Locate the cell with the specified text and output its [x, y] center coordinate. 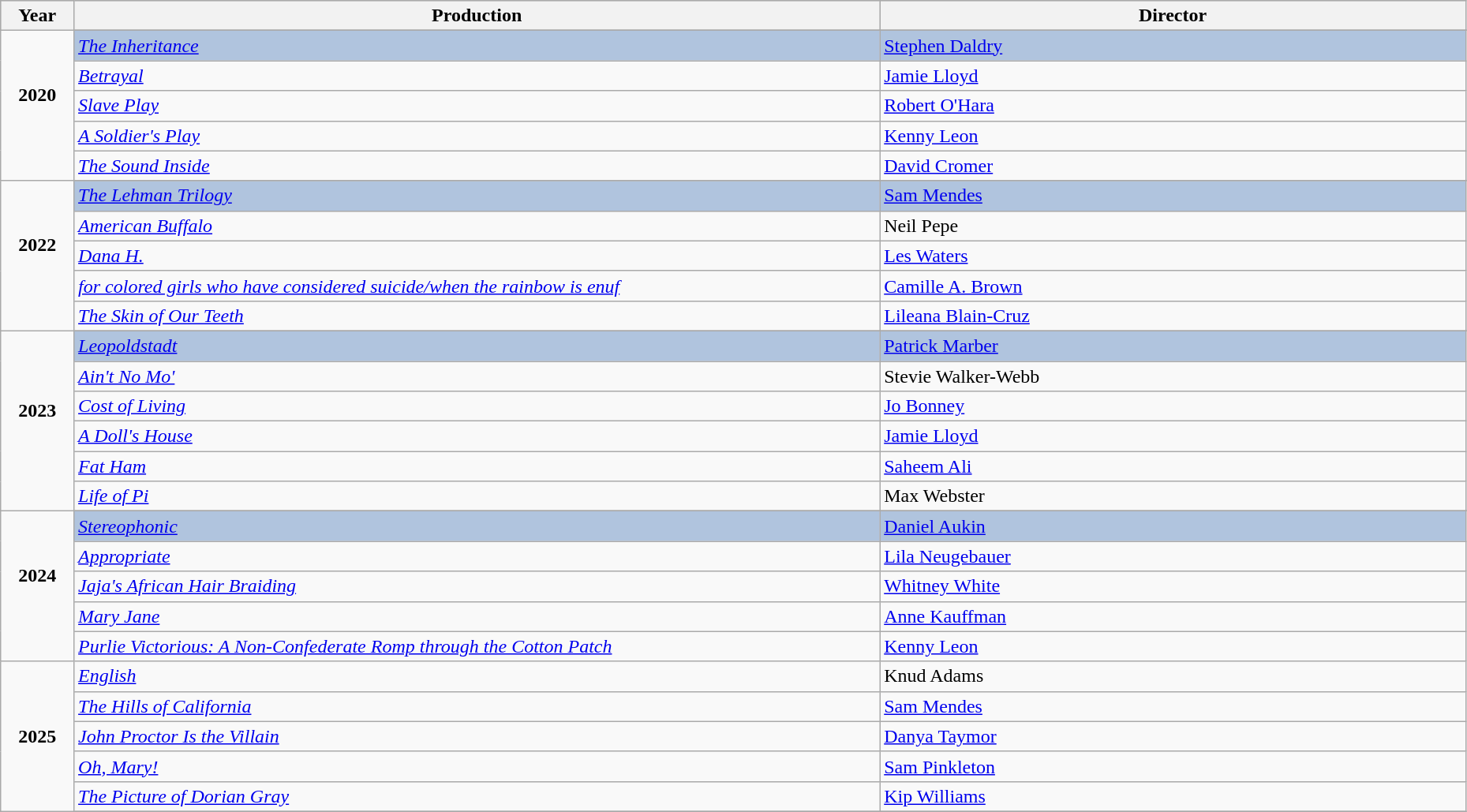
Saheem Ali [1173, 466]
Jaja's African Hair Braiding [477, 586]
The Hills of California [477, 706]
2024 [38, 586]
Production [477, 16]
Neil Pepe [1173, 226]
The Skin of Our Teeth [477, 316]
Stereophonic [477, 526]
Whitney White [1173, 586]
Ain't No Mo' [477, 376]
The Lehman Trilogy [477, 196]
Betrayal [477, 76]
American Buffalo [477, 226]
Leopoldstadt [477, 346]
Stevie Walker-Webb [1173, 376]
Danya Taymor [1173, 736]
English [477, 676]
A Doll's House [477, 436]
Max Webster [1173, 496]
2025 [38, 736]
The Sound Inside [477, 166]
A Soldier's Play [477, 136]
Director [1173, 16]
Dana H. [477, 256]
Les Waters [1173, 256]
Camille A. Brown [1173, 286]
Kip Williams [1173, 796]
David Cromer [1173, 166]
Stephen Daldry [1173, 46]
2020 [38, 106]
Life of Pi [477, 496]
Purlie Victorious: A Non-Confederate Romp through the Cotton Patch [477, 646]
2022 [38, 256]
Slave Play [477, 106]
John Proctor Is the Villain [477, 736]
Appropriate [477, 556]
Daniel Aukin [1173, 526]
Robert O'Hara [1173, 106]
Knud Adams [1173, 676]
Year [38, 16]
Oh, Mary! [477, 766]
The Inheritance [477, 46]
2023 [38, 421]
Lila Neugebauer [1173, 556]
Lileana Blain-Cruz [1173, 316]
Mary Jane [477, 616]
Jo Bonney [1173, 406]
Patrick Marber [1173, 346]
The Picture of Dorian Gray [477, 796]
Anne Kauffman [1173, 616]
Cost of Living [477, 406]
Sam Pinkleton [1173, 766]
Fat Ham [477, 466]
for colored girls who have considered suicide/when the rainbow is enuf [477, 286]
